Detect which cell encompasses the target text, then output its [x, y] center coordinate. 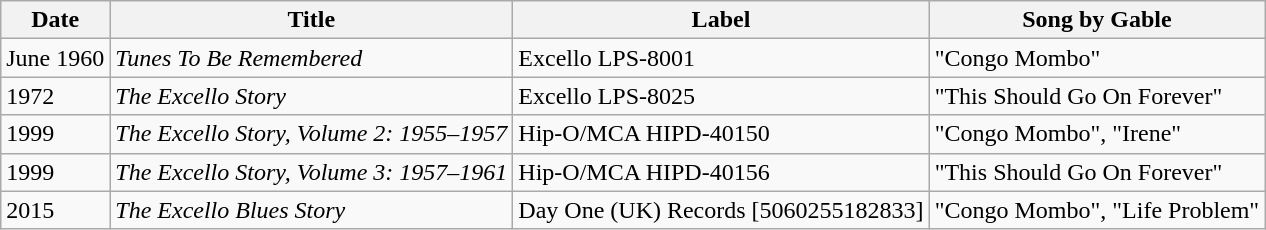
The Excello Story, Volume 2: 1955–1957 [312, 134]
"Congo Mombo", "Life Problem" [1097, 210]
Excello LPS-8025 [721, 96]
Excello LPS-8001 [721, 58]
"Congo Mombo" [1097, 58]
2015 [56, 210]
Song by Gable [1097, 20]
"Congo Mombo", "Irene" [1097, 134]
June 1960 [56, 58]
Label [721, 20]
Title [312, 20]
Hip-O/MCA HIPD-40150 [721, 134]
Hip-O/MCA HIPD-40156 [721, 172]
Tunes To Be Remembered [312, 58]
Day One (UK) Records [5060255182833] [721, 210]
1972 [56, 96]
Date [56, 20]
The Excello Story, Volume 3: 1957–1961 [312, 172]
The Excello Blues Story [312, 210]
The Excello Story [312, 96]
